For the text-containing cell, return its midpoint in (X, Y) coordinate format. 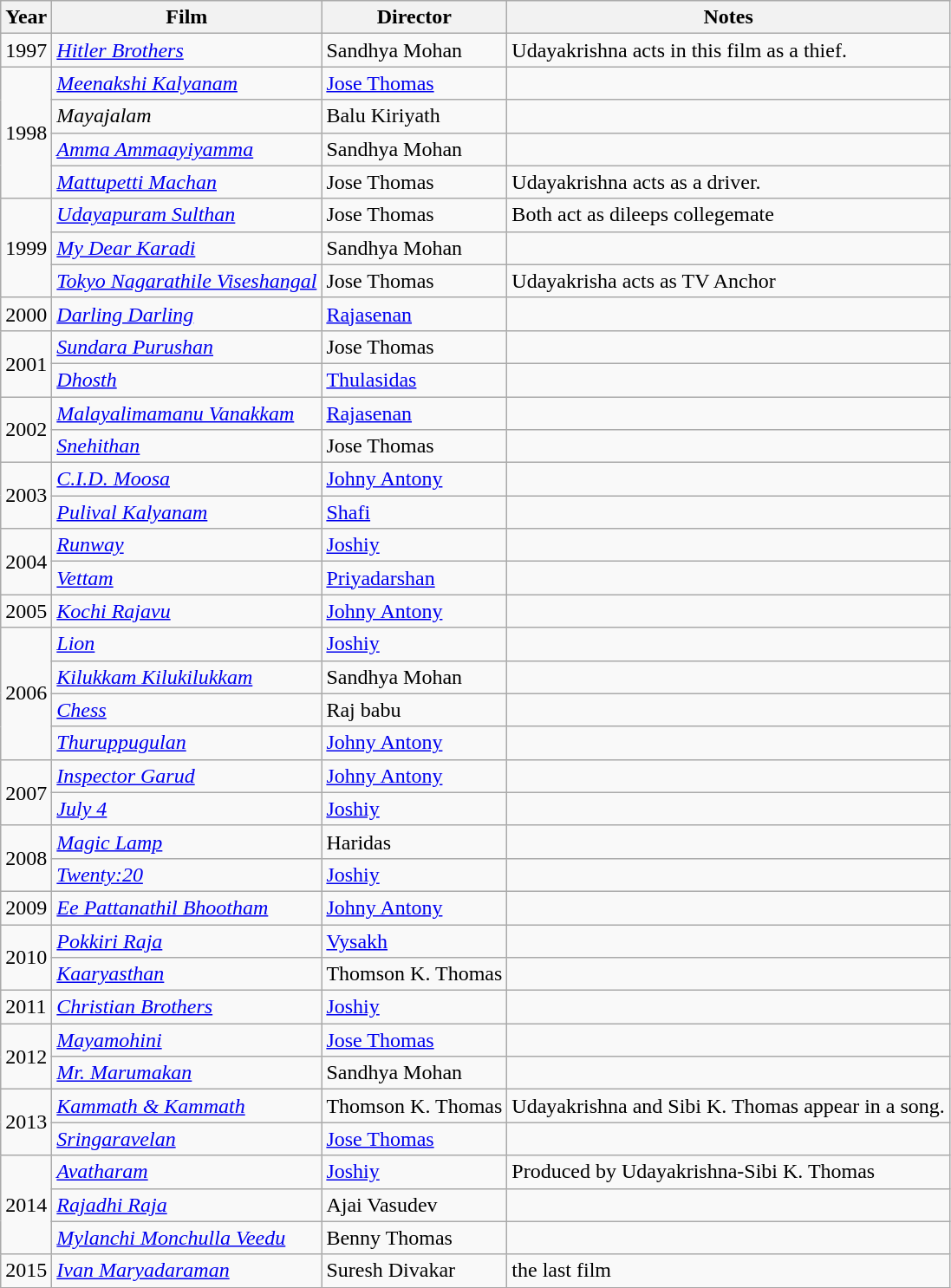
Balu Kiriyath (414, 116)
Chess (187, 710)
2011 (26, 1007)
Vettam (187, 578)
1998 (26, 133)
Runway (187, 545)
1997 (26, 50)
1999 (26, 248)
Raj babu (414, 710)
Both act as dileeps collegemate (728, 215)
Rajadhi Raja (187, 1205)
Pulival Kalyanam (187, 512)
Director (414, 17)
Magic Lamp (187, 842)
Sringaravelan (187, 1139)
Avatharam (187, 1172)
Lion (187, 644)
Christian Brothers (187, 1007)
Produced by Udayakrishna-Sibi K. Thomas (728, 1172)
Snehithan (187, 446)
Udayakrishna and Sibi K. Thomas appear in a song. (728, 1106)
Kaaryasthan (187, 974)
Shafi (414, 512)
2002 (26, 430)
Notes (728, 17)
2013 (26, 1122)
Meenakshi Kalyanam (187, 83)
Udayapuram Sulthan (187, 215)
Udayakrisha acts as TV Anchor (728, 281)
Haridas (414, 842)
2001 (26, 363)
Hitler Brothers (187, 50)
Mattupetti Machan (187, 182)
2015 (26, 1271)
Darling Darling (187, 314)
2010 (26, 957)
Kochi Rajavu (187, 611)
2006 (26, 693)
Udayakrishna acts as a driver. (728, 182)
the last film (728, 1271)
Mylanchi Monchulla Veedu (187, 1238)
2003 (26, 496)
2014 (26, 1205)
Malayalimamanu Vanakkam (187, 413)
2004 (26, 562)
Kammath & Kammath (187, 1106)
Ee Pattanathil Bhootham (187, 907)
Thuruppugulan (187, 743)
2008 (26, 858)
My Dear Karadi (187, 248)
Film (187, 17)
2000 (26, 314)
July 4 (187, 809)
Benny Thomas (414, 1238)
Inspector Garud (187, 776)
Suresh Divakar (414, 1271)
Priyadarshan (414, 578)
Tokyo Nagarathile Viseshangal (187, 281)
Mayajalam (187, 116)
Kilukkam Kilukilukkam (187, 677)
2005 (26, 611)
Sundara Purushan (187, 347)
2009 (26, 907)
Ajai Vasudev (414, 1205)
Pokkiri Raja (187, 940)
Ivan Maryadaraman (187, 1271)
2012 (26, 1057)
Amma Ammaayiyamma (187, 149)
Thulasidas (414, 380)
Vysakh (414, 940)
2007 (26, 792)
Udayakrishna acts in this film as a thief. (728, 50)
Twenty:20 (187, 875)
Dhosth (187, 380)
C.I.D. Moosa (187, 479)
Mr. Marumakan (187, 1073)
Mayamohini (187, 1040)
Year (26, 17)
